Return [x, y] of the center of cell containing provided text 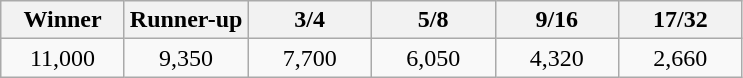
5/8 [433, 20]
4,320 [557, 58]
2,660 [681, 58]
Winner [63, 20]
Runner-up [186, 20]
7,700 [310, 58]
9,350 [186, 58]
17/32 [681, 20]
9/16 [557, 20]
6,050 [433, 58]
11,000 [63, 58]
3/4 [310, 20]
